Capture the cell that displays the provided text and extract its [X, Y] central coordinate. 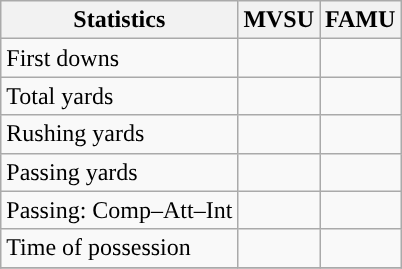
Passing yards [120, 172]
Rushing yards [120, 134]
Passing: Comp–Att–Int [120, 210]
Statistics [120, 20]
FAMU [360, 20]
Total yards [120, 96]
Time of possession [120, 248]
MVSU [279, 20]
First downs [120, 58]
